Provide the [X, Y] coordinate of the cell's center where the given text is located.  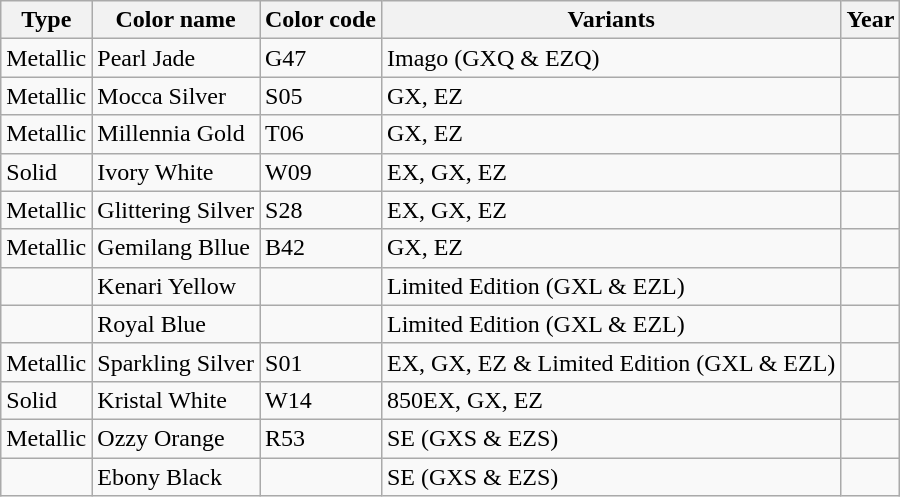
Gemilang Bllue [176, 248]
Royal Blue [176, 324]
Pearl Jade [176, 58]
EX, GX, EZ & Limited Edition (GXL & EZL) [610, 362]
Year [870, 20]
Ebony Black [176, 477]
Ozzy Orange [176, 438]
S01 [321, 362]
Kristal White [176, 400]
Type [46, 20]
Sparkling Silver [176, 362]
Color code [321, 20]
Kenari Yellow [176, 286]
850EX, GX, EZ [610, 400]
Mocca Silver [176, 96]
W09 [321, 172]
T06 [321, 134]
Color name [176, 20]
R53 [321, 438]
S28 [321, 210]
Variants [610, 20]
Glittering Silver [176, 210]
Ivory White [176, 172]
S05 [321, 96]
B42 [321, 248]
Millennia Gold [176, 134]
Imago (GXQ & EZQ) [610, 58]
W14 [321, 400]
G47 [321, 58]
